Detect which cell encompasses the target text, then output its [x, y] center coordinate. 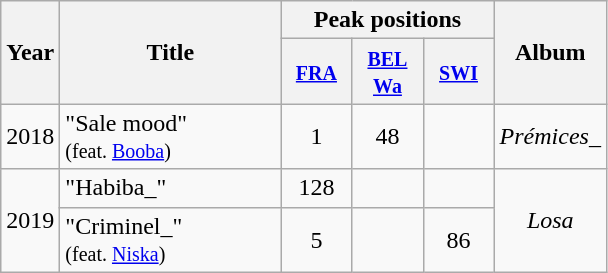
5 [316, 240]
"Habiba_" [170, 188]
Peak positions [388, 20]
1 [316, 136]
FRA [316, 72]
Album [550, 52]
2019 [30, 220]
Losa [550, 220]
86 [458, 240]
SWI [458, 72]
48 [388, 136]
2018 [30, 136]
"Sale mood"(feat. Booba) [170, 136]
Year [30, 52]
Prémices_ [550, 136]
"Criminel_"(feat. Niska) [170, 240]
BEL Wa [388, 72]
128 [316, 188]
Title [170, 52]
